Detect which cell encompasses the target text, then output its (x, y) center coordinate. 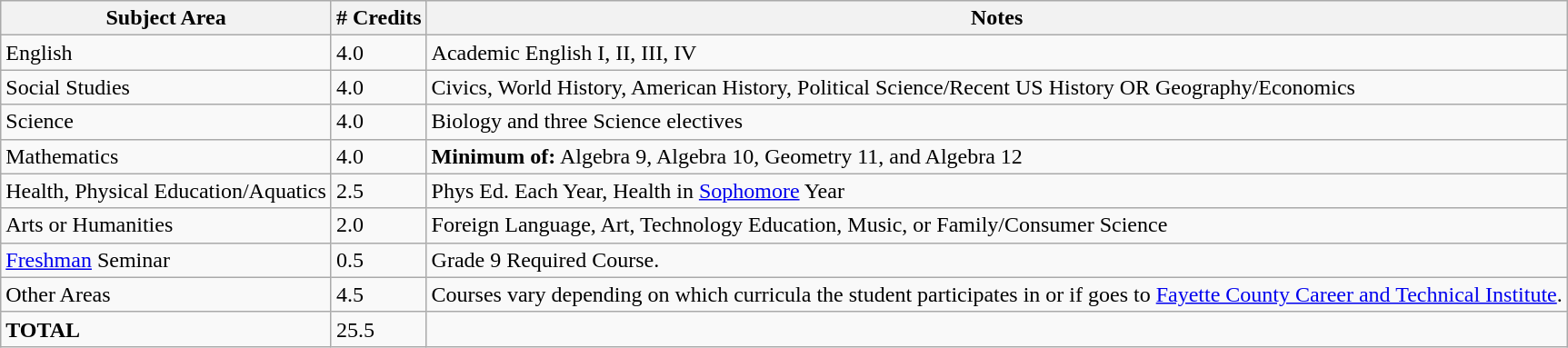
English (166, 53)
Mathematics (166, 156)
4.5 (378, 294)
Academic English I, II, III, IV (996, 53)
2.5 (378, 191)
Biology and three Science electives (996, 122)
Grade 9 Required Course. (996, 260)
Phys Ed. Each Year, Health in Sophomore Year (996, 191)
Foreign Language, Art, Technology Education, Music, or Family/Consumer Science (996, 225)
Other Areas (166, 294)
Subject Area (166, 18)
Civics, World History, American History, Political Science/Recent US History OR Geography/Economics (996, 87)
Minimum of: Algebra 9, Algebra 10, Geometry 11, and Algebra 12 (996, 156)
2.0 (378, 225)
25.5 (378, 329)
Social Studies (166, 87)
Notes (996, 18)
# Credits (378, 18)
TOTAL (166, 329)
Arts or Humanities (166, 225)
0.5 (378, 260)
Courses vary depending on which curricula the student participates in or if goes to Fayette County Career and Technical Institute. (996, 294)
Science (166, 122)
Health, Physical Education/Aquatics (166, 191)
Freshman Seminar (166, 260)
